Provide the [x, y] coordinate of the cell's center where the given text is located.  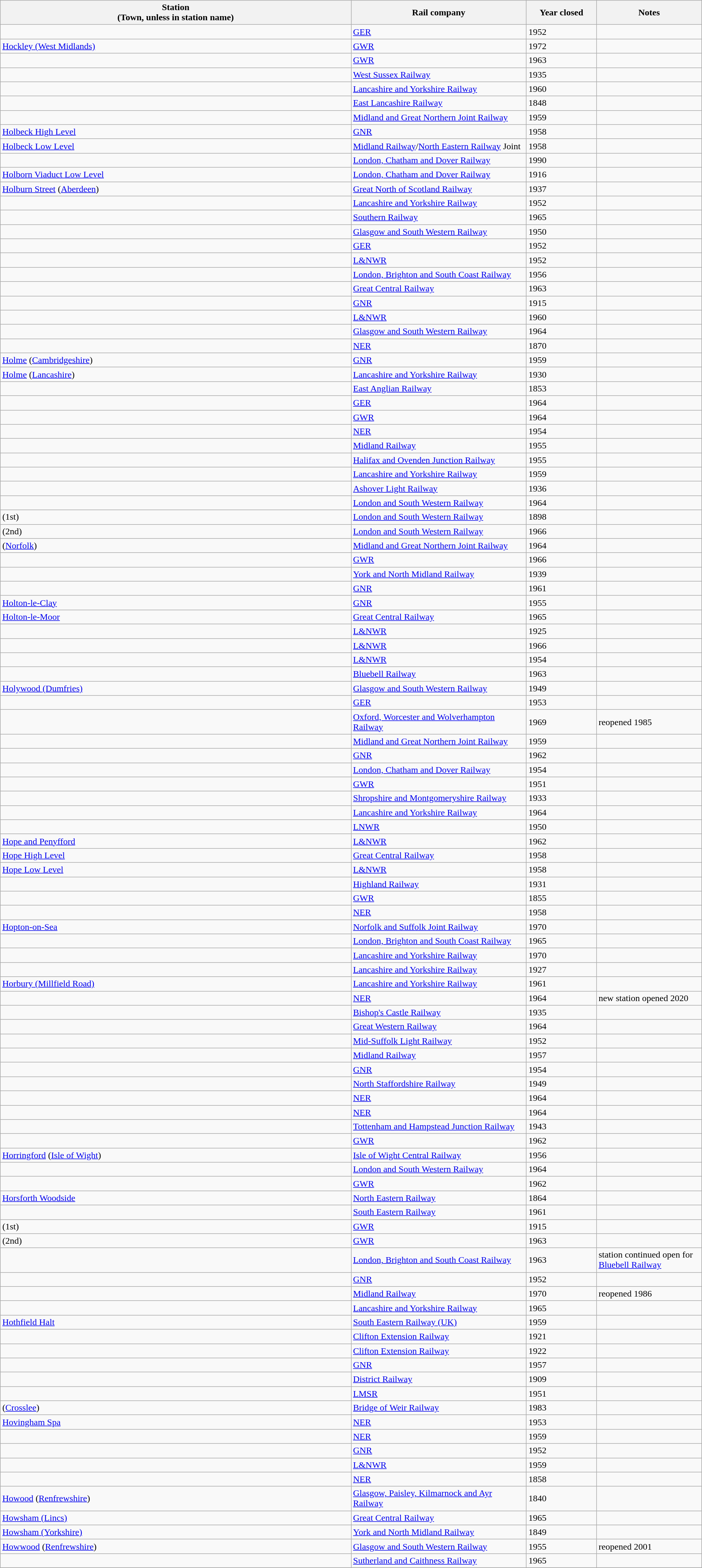
1936 [562, 489]
Shropshire and Montgomeryshire Railway [439, 798]
reopened 1986 [649, 1294]
1931 [562, 884]
Bluebell Railway [439, 674]
Halifax and Ovenden Junction Railway [439, 460]
1972 [562, 46]
Hockley (West Midlands) [175, 46]
Holbeck High Level [175, 132]
1898 [562, 517]
1840 [562, 1498]
1849 [562, 1532]
Notes [649, 13]
LNWR [439, 827]
1925 [562, 631]
Holton-le-Clay [175, 603]
East Anglian Railway [439, 388]
Great North of Scotland Railway [439, 189]
North Eastern Railway [439, 1198]
Rail company [439, 13]
1855 [562, 898]
1864 [562, 1198]
Horringford (Isle of Wight) [175, 1155]
1969 [562, 722]
Ashover Light Railway [439, 489]
Norfolk and Suffolk Joint Railway [439, 927]
Horsforth Woodside [175, 1198]
Holme (Cambridgeshire) [175, 360]
North Staffordshire Railway [439, 1084]
1858 [562, 1479]
Sutherland and Caithness Railway [439, 1561]
West Sussex Railway [439, 75]
1853 [562, 388]
1983 [562, 1408]
District Railway [439, 1379]
Hothfield Halt [175, 1322]
1937 [562, 189]
1930 [562, 374]
Holywood (Dumfries) [175, 688]
1927 [562, 970]
Howwood (Renfrewshire) [175, 1546]
Bishop's Castle Railway [439, 1012]
reopened 1985 [649, 722]
East Lancashire Railway [439, 103]
Southern Railway [439, 217]
South Eastern Railway [439, 1212]
reopened 2001 [649, 1546]
Oxford, Worcester and Wolverhampton Railway [439, 722]
Howsham (Yorkshire) [175, 1532]
Bridge of Weir Railway [439, 1408]
Hope Low Level [175, 869]
Midland Railway/North Eastern Railway Joint [439, 146]
1916 [562, 174]
Howsham (Lincs) [175, 1518]
Howood (Renfrewshire) [175, 1498]
Hopton-on-Sea [175, 927]
1921 [562, 1336]
1933 [562, 798]
Holton-le-Moor [175, 617]
South Eastern Railway (UK) [439, 1322]
Tottenham and Hampstead Junction Railway [439, 1127]
Hope and Penyfford [175, 841]
Station(Town, unless in station name) [175, 13]
1870 [562, 346]
Highland Railway [439, 884]
Holborn Viaduct Low Level [175, 174]
1943 [562, 1127]
1909 [562, 1379]
station continued open for Bluebell Railway [649, 1260]
Year closed [562, 13]
Horbury (Millfield Road) [175, 984]
LMSR [439, 1394]
Hope High Level [175, 855]
Mid-Suffolk Light Railway [439, 1041]
1939 [562, 574]
new station opened 2020 [649, 998]
1990 [562, 160]
1848 [562, 103]
(Norfolk) [175, 546]
Holburn Street (Aberdeen) [175, 189]
Isle of Wight Central Railway [439, 1155]
Hovingham Spa [175, 1422]
1922 [562, 1351]
Great Western Railway [439, 1027]
(Crosslee) [175, 1408]
Glasgow, Paisley, Kilmarnock and Ayr Railway [439, 1498]
Holme (Lancashire) [175, 374]
Holbeck Low Level [175, 146]
